Extract the [X, Y] coordinate from the center of the cell holding the provided text.  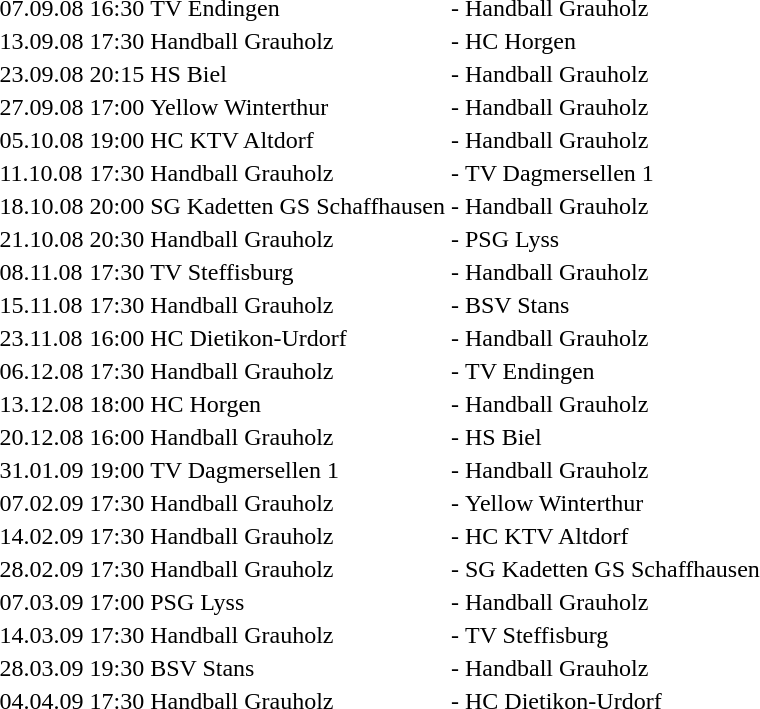
19:30 [117, 668]
18:00 [117, 404]
BSV Stans [298, 668]
PSG Lyss [298, 602]
TV Steffisburg [298, 272]
SG Kadetten GS Schaffhausen [298, 206]
HS Biel [298, 74]
HC KTV Altdorf [298, 140]
20:30 [117, 239]
Yellow Winterthur [298, 107]
TV Dagmersellen 1 [298, 470]
HC Horgen [298, 404]
20:15 [117, 74]
HC Dietikon-Urdorf [298, 338]
20:00 [117, 206]
